Locate the cell with the specified text and output its [x, y] center coordinate. 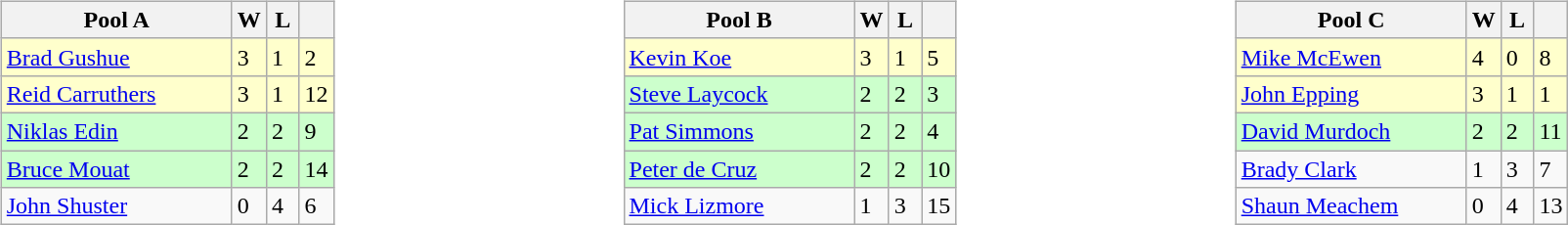
Pool B [739, 20]
David Murdoch [1351, 131]
John Shuster [116, 206]
15 [938, 206]
Mike McEwen [1351, 57]
Mick Lizmore [739, 206]
Bruce Mouat [116, 169]
Pat Simmons [739, 131]
Niklas Edin [116, 131]
7 [1550, 169]
Shaun Meachem [1351, 206]
5 [938, 57]
Brady Clark [1351, 169]
8 [1550, 57]
14 [317, 169]
12 [317, 94]
Brad Gushue [116, 57]
6 [317, 206]
9 [317, 131]
Steve Laycock [739, 94]
John Epping [1351, 94]
Pool C [1351, 20]
10 [938, 169]
Peter de Cruz [739, 169]
Kevin Koe [739, 57]
Pool A [116, 20]
13 [1550, 206]
Reid Carruthers [116, 94]
11 [1550, 131]
